Locate the cell with the specified text and output its [X, Y] center coordinate. 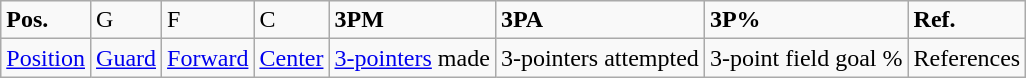
3P% [806, 20]
F [208, 20]
G [126, 20]
C [292, 20]
Center [292, 58]
Forward [208, 58]
3PA [600, 20]
3PM [412, 20]
3-point field goal % [806, 58]
Ref. [967, 20]
References [967, 58]
Pos. [46, 20]
Guard [126, 58]
3-pointers attempted [600, 58]
3-pointers made [412, 58]
Position [46, 58]
